Provide the (X, Y) coordinate of the cell's center where the given text is located.  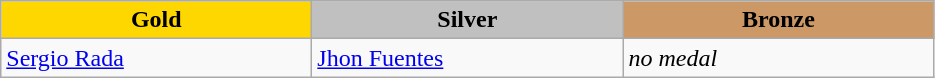
Gold (156, 20)
Silver (468, 20)
Bronze (778, 20)
Jhon Fuentes (468, 58)
no medal (778, 58)
Sergio Rada (156, 58)
